Detect which cell encompasses the target text, then output its [X, Y] center coordinate. 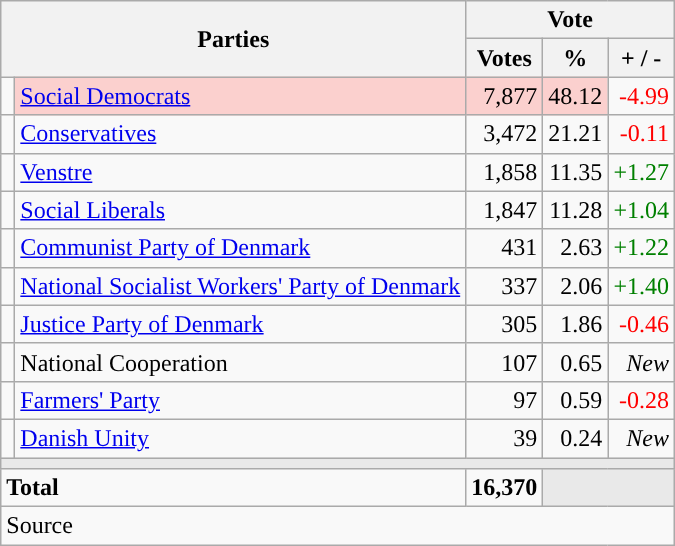
2.06 [576, 286]
Social Democrats [240, 96]
-0.46 [642, 324]
305 [504, 324]
1.86 [576, 324]
Social Liberals [240, 210]
11.35 [576, 172]
0.65 [576, 362]
7,877 [504, 96]
39 [504, 438]
National Cooperation [240, 362]
Total [234, 488]
+ / - [642, 58]
+1.27 [642, 172]
Votes [504, 58]
97 [504, 400]
0.59 [576, 400]
Communist Party of Denmark [240, 248]
3,472 [504, 134]
Justice Party of Denmark [240, 324]
Source [338, 526]
48.12 [576, 96]
Venstre [240, 172]
1,847 [504, 210]
21.21 [576, 134]
Parties [234, 39]
National Socialist Workers' Party of Denmark [240, 286]
11.28 [576, 210]
-0.11 [642, 134]
107 [504, 362]
+1.22 [642, 248]
0.24 [576, 438]
Vote [570, 20]
Danish Unity [240, 438]
Farmers' Party [240, 400]
Conservatives [240, 134]
+1.40 [642, 286]
337 [504, 286]
16,370 [504, 488]
-4.99 [642, 96]
% [576, 58]
2.63 [576, 248]
+1.04 [642, 210]
1,858 [504, 172]
-0.28 [642, 400]
431 [504, 248]
